Identify which cell holds the provided text, then report its [x, y] central coordinate. 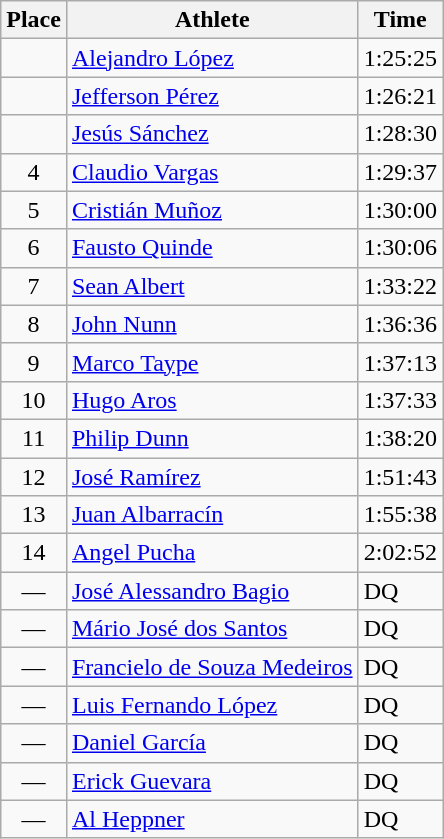
13 [34, 515]
Al Heppner [212, 819]
1:26:21 [400, 96]
5 [34, 210]
Time [400, 20]
1:55:38 [400, 515]
Place [34, 20]
1:25:25 [400, 58]
Sean Albert [212, 286]
7 [34, 286]
Philip Dunn [212, 438]
José Ramírez [212, 477]
Jesús Sánchez [212, 134]
Marco Taype [212, 362]
10 [34, 400]
1:33:22 [400, 286]
Jefferson Pérez [212, 96]
José Alessandro Bagio [212, 591]
1:37:33 [400, 400]
Francielo de Souza Medeiros [212, 667]
1:29:37 [400, 172]
Daniel García [212, 743]
1:28:30 [400, 134]
Angel Pucha [212, 553]
1:30:06 [400, 248]
John Nunn [212, 324]
Fausto Quinde [212, 248]
1:38:20 [400, 438]
9 [34, 362]
1:37:13 [400, 362]
12 [34, 477]
Alejandro López [212, 58]
1:36:36 [400, 324]
1:30:00 [400, 210]
Claudio Vargas [212, 172]
Luis Fernando López [212, 705]
2:02:52 [400, 553]
Mário José dos Santos [212, 629]
Juan Albarracín [212, 515]
4 [34, 172]
Cristián Muñoz [212, 210]
Athlete [212, 20]
14 [34, 553]
6 [34, 248]
8 [34, 324]
11 [34, 438]
1:51:43 [400, 477]
Hugo Aros [212, 400]
Erick Guevara [212, 781]
